Scan for the cell matching the given text and deliver its [X, Y] coordinate at center. 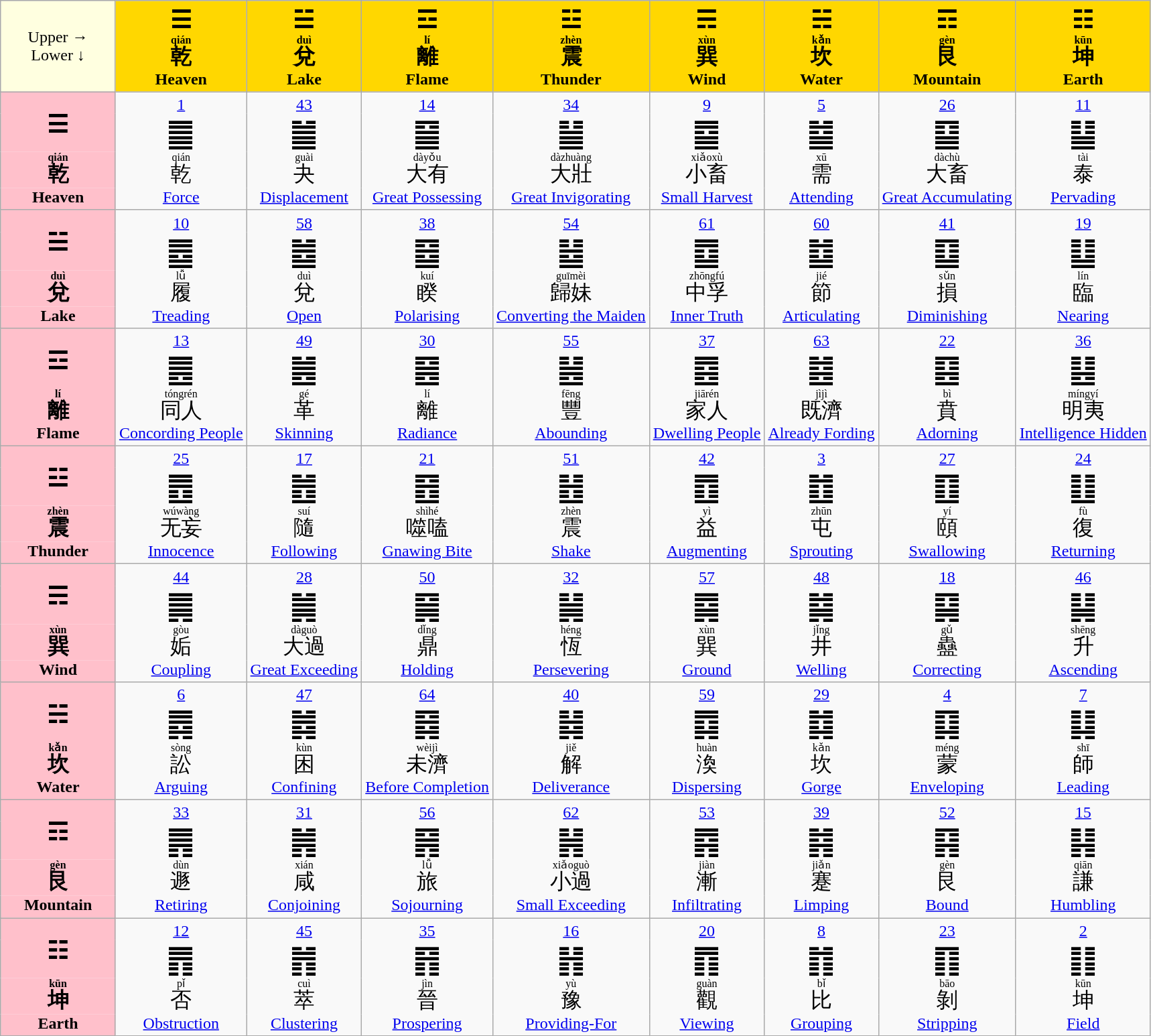
Displacement [304, 200]
䷒ [1083, 251]
豫(yù) [571, 996]
39 [821, 811]
Providing-For [571, 1025]
履(lǚ) [181, 288]
5 [821, 103]
䷾ [821, 369]
䷀ [181, 133]
觀(guàn) [707, 996]
Before Completion [427, 789]
臨(lín) [1083, 288]
升(shēng) [1083, 642]
小過(xiǎoguò) [571, 878]
Retiring [181, 907]
姤(gòu) [181, 642]
1 [181, 103]
Radiance [427, 436]
Viewing [707, 1025]
夬(guài) [304, 170]
䷘ [181, 487]
34 [571, 103]
57 [707, 575]
困(kùn) [304, 760]
Infiltrating [707, 907]
Augmenting [707, 554]
24 [1083, 457]
䷮ [304, 722]
䷋ [181, 958]
家人(jiārén) [707, 406]
56 [427, 811]
40 [571, 693]
27 [947, 457]
58 [304, 221]
䷽ [571, 840]
9 [707, 103]
Force [181, 200]
Arguing [181, 789]
Upper →Lower ↓ [58, 46]
Dwelling People [707, 436]
䷹ [304, 251]
鼎(dǐng) [427, 642]
4 [947, 693]
䷜ [821, 722]
Great Exceeding [304, 671]
19 [1083, 221]
䷦ [821, 840]
63 [821, 339]
䷏ [571, 958]
33 [181, 811]
䷫ [181, 604]
解(jiě) [571, 760]
Articulating [821, 318]
䷤ [707, 369]
Polarising [427, 318]
䷥ [427, 251]
䷛ [304, 604]
16 [571, 929]
既濟(jìjì) [821, 406]
蹇(jiǎn) [821, 878]
37 [707, 339]
䷖ [947, 958]
Sprouting [821, 554]
10 [181, 221]
28 [304, 575]
䷱ [427, 604]
䷼ [707, 251]
小畜(xiǎoxù) [707, 170]
Converting the Maiden [571, 318]
47 [304, 693]
31 [304, 811]
䷯ [821, 604]
Humbling [1083, 907]
井(jǐng) [821, 642]
䷳ [947, 840]
Stripping [947, 1025]
泰(tài) [1083, 170]
无妄(wúwàng) [181, 524]
䷬ [304, 958]
大過(dàguò) [304, 642]
Small Harvest [707, 200]
䷚ [947, 487]
Persevering [571, 671]
Obstruction [181, 1025]
䷙ [947, 133]
8 [821, 929]
Welling [821, 671]
䷕ [947, 369]
䷷ [427, 840]
Grouping [821, 1025]
䷢ [427, 958]
䷰ [304, 369]
賁(bì) [947, 406]
革(gé) [304, 406]
䷪ [304, 133]
漸(jiàn) [707, 878]
17 [304, 457]
Shake [571, 554]
46 [1083, 575]
48 [821, 575]
Skinning [304, 436]
Enveloping [947, 789]
Prospering [427, 1025]
大有(dàyǒu) [427, 170]
Clustering [304, 1025]
Limping [821, 907]
䷐ [304, 487]
歸妹(guīmèi) [571, 288]
Returning [1083, 554]
䷞ [304, 840]
32 [571, 575]
䷊ [1083, 133]
Leading [1083, 789]
大畜(dàchù) [947, 170]
Correcting [947, 671]
復(fù) [1083, 524]
60 [821, 221]
䷴ [707, 840]
Great Invigorating [571, 200]
䷎ [1083, 840]
41 [947, 221]
26 [947, 103]
Great Possessing [427, 200]
6 [181, 693]
Coupling [181, 671]
Concording People [181, 436]
未濟(wèijì) [427, 760]
Bound [947, 907]
明夷(míngyí) [1083, 406]
Already Fording [821, 436]
Intelligence Hidden [1083, 436]
Deliverance [571, 789]
隨(suí) [304, 524]
䷍ [427, 133]
旅(lǚ) [427, 878]
䷻ [821, 251]
䷂ [821, 487]
晉(jìn) [427, 996]
38 [427, 221]
同人(tóngrén) [181, 406]
恆(héng) [571, 642]
䷝ [427, 369]
噬嗑(shìhé) [427, 524]
59 [707, 693]
52 [947, 811]
否(pǐ) [181, 996]
節(jié) [821, 288]
62 [571, 811]
䷧ [571, 722]
䷄ [821, 133]
Holding [427, 671]
23 [947, 929]
Nearing [1083, 318]
䷨ [947, 251]
中孚(zhōngfú) [707, 288]
35 [427, 929]
44 [181, 575]
Gnawing Bite [427, 554]
䷌ [181, 369]
Gorge [821, 789]
51 [571, 457]
䷵ [571, 251]
Great Accumulating [947, 200]
15 [1083, 811]
Abounding [571, 436]
䷉ [181, 251]
Pervading [1083, 200]
䷗ [1083, 487]
Small Exceeding [571, 907]
25 [181, 457]
䷈ [707, 133]
䷿ [427, 722]
61 [707, 221]
Confining [304, 789]
比(bǐ) [821, 996]
7 [1083, 693]
䷺ [707, 722]
䷅ [181, 722]
損(sǔn) [947, 288]
21 [427, 457]
Field [1083, 1025]
Treading [181, 318]
豐(fēng) [571, 406]
29 [821, 693]
20 [707, 929]
42 [707, 457]
萃(cuì) [304, 996]
3 [821, 457]
䷓ [707, 958]
益(yì) [707, 524]
䷠ [181, 840]
53 [707, 811]
Diminishing [947, 318]
Open [304, 318]
咸(xián) [304, 878]
需(xū) [821, 170]
䷑ [947, 604]
55 [571, 339]
Dispersing [707, 789]
Ground [707, 671]
大壯(dàzhuàng) [571, 170]
剝(bāo) [947, 996]
䷃ [947, 722]
Ascending [1083, 671]
64 [427, 693]
Innocence [181, 554]
36 [1083, 339]
18 [947, 575]
54 [571, 221]
䷁ [1083, 958]
䷟ [571, 604]
䷆ [1083, 722]
訟(sòng) [181, 760]
蒙(méng) [947, 760]
Sojourning [427, 907]
43 [304, 103]
11 [1083, 103]
謙(qiān) [1083, 878]
22 [947, 339]
睽(kuí) [427, 288]
蠱(gǔ) [947, 642]
14 [427, 103]
師(shī) [1083, 760]
Attending [821, 200]
Following [304, 554]
䷇ [821, 958]
䷣ [1083, 369]
45 [304, 929]
䷡ [571, 133]
49 [304, 339]
Inner Truth [707, 318]
Adorning [947, 436]
䷲ [571, 487]
12 [181, 929]
䷶ [571, 369]
30 [427, 339]
2 [1083, 929]
渙(huàn) [707, 760]
䷸ [707, 604]
䷭ [1083, 604]
13 [181, 339]
遯(dùn) [181, 878]
䷔ [427, 487]
䷩ [707, 487]
Swallowing [947, 554]
屯(zhūn) [821, 524]
50 [427, 575]
Conjoining [304, 907]
頤(yí) [947, 524]
